Pinpoint the cell where the given text exists, returning its [x, y] midpoint coordinate. 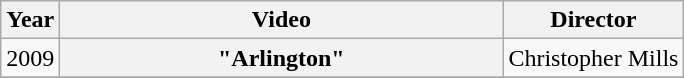
"Arlington" [282, 58]
Director [594, 20]
Christopher Mills [594, 58]
Video [282, 20]
Year [30, 20]
2009 [30, 58]
